For the text-containing cell, return its midpoint in (X, Y) coordinate format. 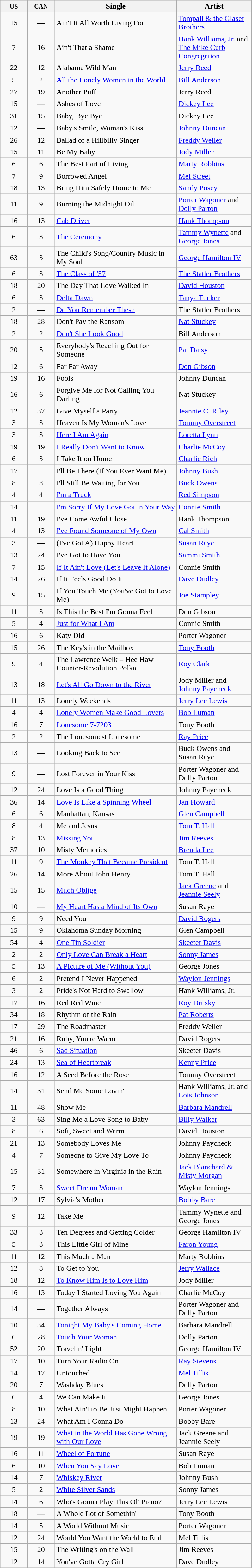
Sing Me a Love Song to Baby (116, 1119)
54 (14, 942)
Send Me Some Lovin' (116, 1091)
If You Touch Me (You've Got to Love Me) (116, 595)
Baby, Bye Bye (116, 116)
Hank Williams, Jr. andThe Mike Curb Congregation (214, 47)
Take Me (116, 1216)
Untouched (116, 1373)
Burning the Midnight Oil (116, 205)
Ashes of Love (116, 104)
Lonesome 7-7203 (116, 725)
Do You Remember These (116, 310)
Jack Blanchard & Misty Morgan (214, 1172)
Loretta Lynn (214, 435)
Heaven Is My Woman's Love (116, 423)
Mel Street (214, 176)
Here I Am Again (116, 435)
The Lonesomest Lonesome (116, 737)
I Take It on Home (116, 459)
Don't She Look Good (116, 334)
The Best Part of Living (116, 164)
What in the World Has Gone Wrong with Our Love (116, 1437)
Is This the Best I'm Gonna Feel (116, 611)
I've Found Someone of My Own (116, 531)
Sad Situation (116, 1051)
You've Gotta Cry Girl (116, 1562)
US (14, 6)
Pat Roberts (214, 1014)
Who's Gonna Play This Ol' Piano? (116, 1502)
If It Feels Good Do It (116, 579)
Ballad of a Hillbilly Singer (116, 140)
Borrowed Angel (116, 176)
The Class of '57 (116, 274)
The Ceremony (116, 237)
Cal Smith (214, 531)
Tanya Tucker (214, 298)
Jerry Wallace (214, 1268)
Together Always (116, 1309)
Another Puff (116, 92)
Jody Miller and Johnny Paycheck (214, 684)
Jeannie C. Riley (214, 411)
Show Me (116, 1107)
Misty Memories (116, 850)
I'll Still Be Waiting for You (116, 483)
We Can Make It (116, 1397)
I've Got to Have You (116, 555)
A World Without Music (116, 1526)
Hank Williams, Jr. and Lois Johnson (214, 1091)
(I've Got A) Happy Heart (116, 543)
Ain't It All Worth Living For (116, 23)
A Whole Lot of Somethin' (116, 1514)
Give Myself a Party (116, 411)
What Am I Gonna Do (116, 1421)
The Roadmaster (116, 1026)
This Much a Man (116, 1256)
Ray Price (214, 737)
52 (14, 1349)
When You Say Love (116, 1465)
Far Far Away (116, 366)
Pat Daisy (214, 350)
Hank Williams, Jr. (214, 990)
Alabama Wild Man (116, 68)
Someone to Give My Love To (116, 1155)
Red Red Wine (116, 1002)
I Really Don't Want to Know (116, 447)
The Writing's on the Wall (116, 1550)
What Ain't to Be Just Might Happen (116, 1409)
Sea of Heartbreak (116, 1063)
48 (41, 1107)
To Get to You (116, 1268)
22 (14, 68)
Delta Dawn (116, 298)
More About John Henry (116, 874)
Bring Him Safely Home to Me (116, 188)
Oklahoma Sunday Morning (116, 930)
I'll Be There (If You Ever Want Me) (116, 471)
The Day That Love Walked In (116, 286)
White Silver Sands (116, 1490)
Need You (116, 918)
Single (116, 6)
Buck Owens and Susan Raye (214, 753)
Everybody's Reaching Out for Someone (116, 350)
A Seed Before the Rose (116, 1075)
Brenda Lee (214, 850)
The Key's in the Mailbox (116, 648)
Pride's Not Hard to Swallow (116, 990)
Billy Walker (214, 1119)
Love Is a Good Thing (116, 790)
Joe Stampley (214, 595)
Lost Forever in Your Kiss (116, 773)
To Know Him Is to Love Him (116, 1280)
Jan Howard (214, 802)
Wheel of Fortune (116, 1453)
Touch Your Woman (116, 1337)
Travelin' Light (116, 1349)
Somewhere in Virginia in the Rain (116, 1172)
Today I Started Loving You Again (116, 1292)
46 (14, 1051)
Only Love Can Break a Heart (116, 954)
My Heart Has a Mind of Its Own (116, 906)
Red Simpson (214, 495)
A Picture of Me (Without You) (116, 966)
The Lawrence Welk – Hee Haw Counter-Revolution Polka (116, 664)
Sammi Smith (214, 555)
36 (14, 802)
Pretend I Never Happened (116, 978)
Rhythm of the Rain (116, 1014)
Much Oblige (116, 890)
Somebody Loves Me (116, 1143)
I'm Sorry If My Love Got in Your Way (116, 507)
Lonely Weekends (116, 701)
Charlie Rich (214, 459)
Sandy Posey (214, 188)
Would You Want the World to End (116, 1538)
Looking Back to See (116, 753)
Artist (214, 6)
I'm a Truck (116, 495)
Turn Your Radio On (116, 1361)
Sylvia's Mother (116, 1200)
Just for What I Am (116, 624)
Tonight My Baby's Coming Home (116, 1325)
Me and Jesus (116, 826)
Missing You (116, 838)
Don't Pay the Ransom (116, 322)
Washday Blues (116, 1385)
Manhattan, Kansas (116, 814)
Fools (116, 378)
Kenny Price (214, 1063)
I've Come Awful Close (116, 519)
Ten Degrees and Getting Colder (116, 1232)
Tompall & the Glaser Brothers (214, 23)
Let's All Go Down to the River (116, 684)
Ruby, You're Warm (116, 1039)
Roy Clark (214, 664)
Roy Drusky (214, 1002)
Ray Stevens (214, 1361)
The Child's Song/Country Music in My Soul (116, 258)
Lonely Women Make Good Lovers (116, 713)
Whiskey River (116, 1478)
If It Ain't Love (Let's Leave It Alone) (116, 567)
Cab Driver (116, 221)
Soft, Sweet and Warm (116, 1131)
Katy Did (116, 636)
Love Is Like a Spinning Wheel (116, 802)
Forgive Me for Not Calling You Darling (116, 395)
This Little Girl of Mine (116, 1244)
Ain't That a Shame (116, 47)
Be My Baby (116, 152)
Sweet Dream Woman (116, 1188)
27 (14, 92)
Faron Young (214, 1244)
33 (14, 1232)
All the Lonely Women in the World (116, 80)
29 (41, 1026)
Baby's Smile, Woman's Kiss (116, 128)
The Monkey That Became President (116, 862)
Buck Owens (214, 483)
One Tin Soldier (116, 942)
CAN (41, 6)
